Search for the cell housing the specified text and yield its [X, Y] center coordinate. 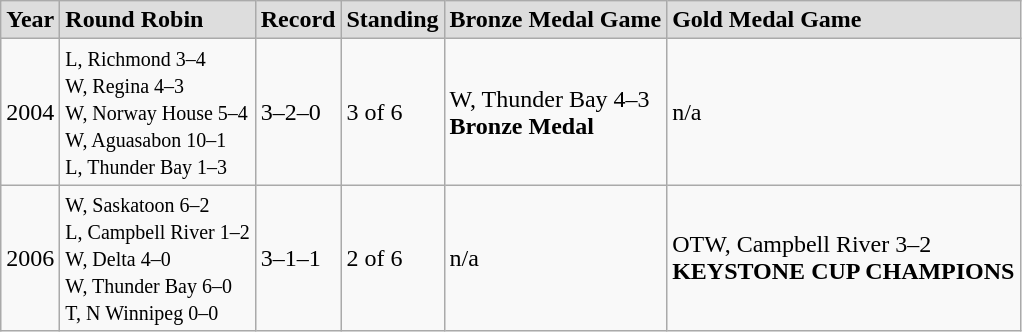
3–1–1 [298, 258]
W, Thunder Bay 4–3Bronze Medal [556, 112]
Year [30, 20]
Standing [392, 20]
2006 [30, 258]
2004 [30, 112]
Bronze Medal Game [556, 20]
Gold Medal Game [844, 20]
OTW, Campbell River 3–2KEYSTONE CUP CHAMPIONS [844, 258]
3–2–0 [298, 112]
3 of 6 [392, 112]
W, Saskatoon 6–2L, Campbell River 1–2W, Delta 4–0W, Thunder Bay 6–0T, N Winnipeg 0–0 [158, 258]
Round Robin [158, 20]
Record [298, 20]
2 of 6 [392, 258]
L, Richmond 3–4W, Regina 4–3W, Norway House 5–4W, Aguasabon 10–1L, Thunder Bay 1–3 [158, 112]
